Return the (X, Y) coordinate for the center point of the cell that contains the specified text.  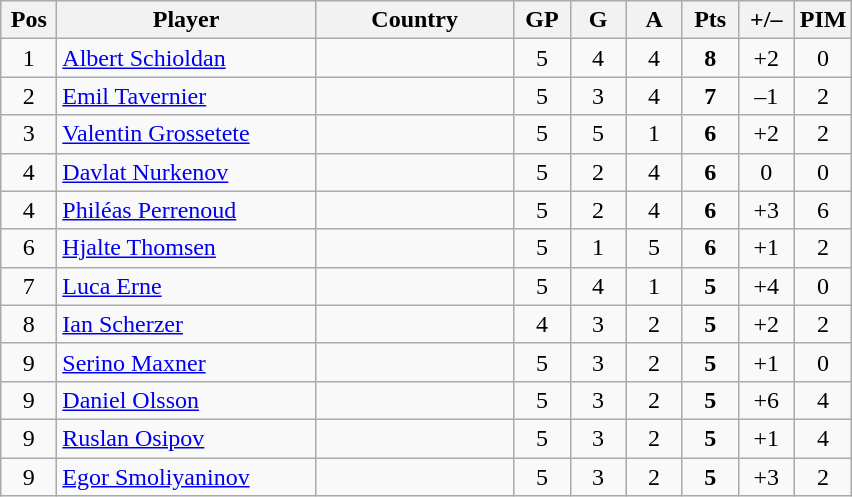
A (654, 20)
Country (414, 20)
Albert Schioldan (186, 58)
Valentin Grossetete (186, 134)
Ian Scherzer (186, 324)
Luca Erne (186, 286)
Player (186, 20)
Daniel Olsson (186, 400)
Ruslan Osipov (186, 438)
Pos (29, 20)
Egor Smoliyaninov (186, 477)
PIM (823, 20)
Emil Tavernier (186, 96)
+/– (766, 20)
Philéas Perrenoud (186, 210)
GP (542, 20)
Hjalte Thomsen (186, 248)
+6 (766, 400)
Davlat Nurkenov (186, 172)
–1 (766, 96)
G (598, 20)
Serino Maxner (186, 362)
+4 (766, 286)
Pts (710, 20)
